Output the [x, y] coordinate of the center of the cell containing the given text.  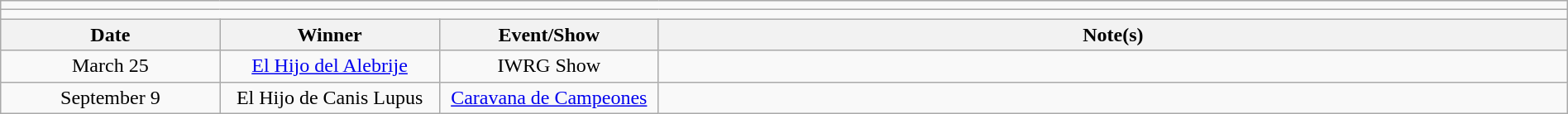
September 9 [111, 97]
March 25 [111, 66]
Event/Show [549, 35]
Date [111, 35]
Winner [329, 35]
Note(s) [1113, 35]
El Hijo del Alebrije [329, 66]
El Hijo de Canis Lupus [329, 97]
Caravana de Campeones [549, 97]
IWRG Show [549, 66]
